Return [X, Y] of the center of cell containing provided text 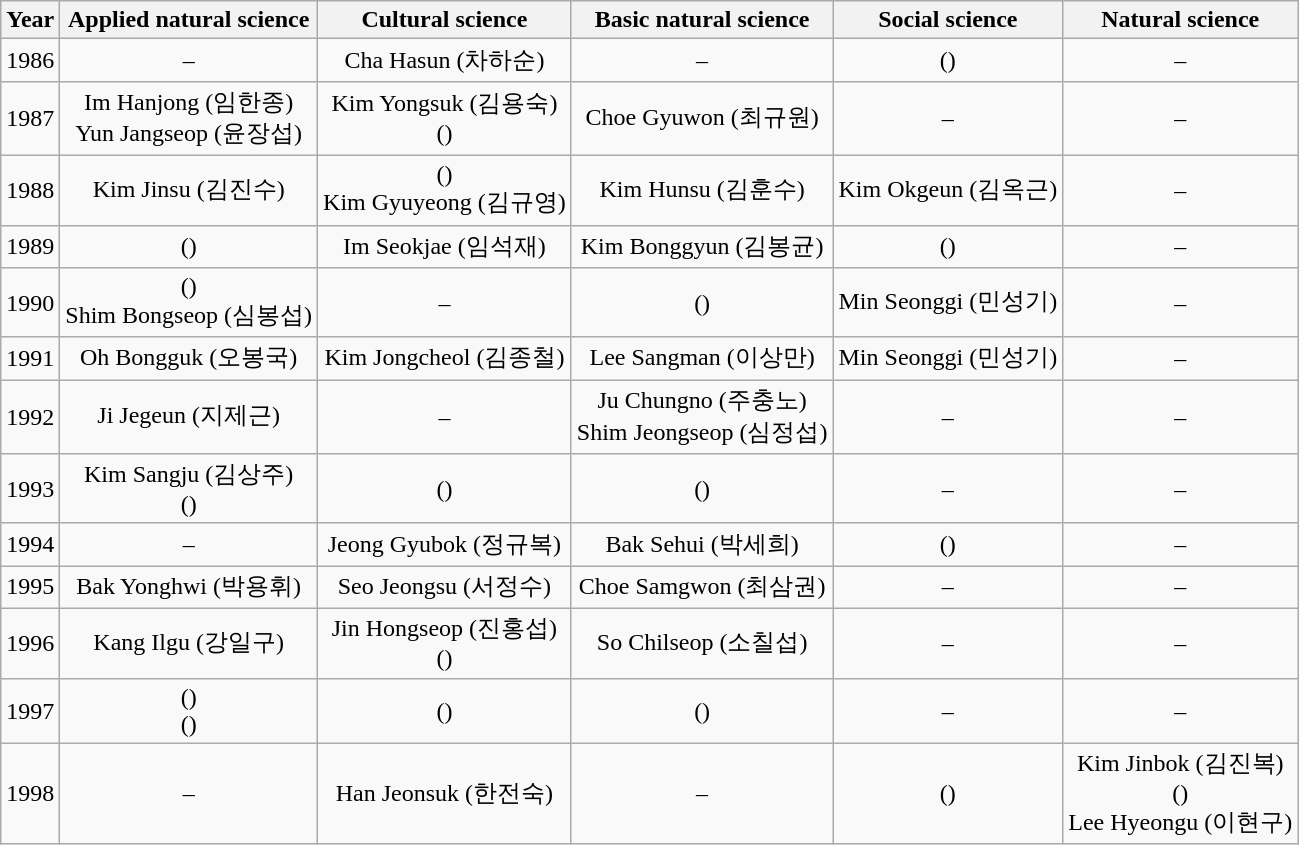
Bak Sehui (박세희) [702, 544]
Kim Yongsuk (김용숙) () [445, 118]
Kim Sangju (김상주) () [189, 489]
Kim Jinbok (김진복) ()Lee Hyeongu (이현구) [1180, 794]
Lee Sangman (이상만) [702, 358]
Cultural science [445, 20]
()Kim Gyuyeong (김규영) [445, 190]
Ju Chungno (주충노)Shim Jeongseop (심정섭) [702, 417]
Kim Jinsu (김진수) [189, 190]
() () [189, 710]
1990 [30, 303]
Kim Jongcheol (김종철) [445, 358]
1987 [30, 118]
Social science [948, 20]
Kang Ilgu (강일구) [189, 643]
1988 [30, 190]
Im Seokjae (임석재) [445, 246]
1993 [30, 489]
Choe Samgwon (최삼권) [702, 588]
Jin Hongseop (진홍섭) () [445, 643]
Seo Jeongsu (서정수) [445, 588]
Applied natural science [189, 20]
()Shim Bongseop (심봉섭) [189, 303]
Im Hanjong (임한종)Yun Jangseop (윤장섭) [189, 118]
Oh Bongguk (오봉국) [189, 358]
1998 [30, 794]
Year [30, 20]
1991 [30, 358]
Cha Hasun (차하순) [445, 60]
Kim Hunsu (김훈수) [702, 190]
Choe Gyuwon (최규원) [702, 118]
Ji Jegeun (지제근) [189, 417]
1989 [30, 246]
Basic natural science [702, 20]
Bak Yonghwi (박용휘) [189, 588]
1995 [30, 588]
Jeong Gyubok (정규복) [445, 544]
1997 [30, 710]
So Chilseop (소칠섭) [702, 643]
1994 [30, 544]
Kim Bonggyun (김봉균) [702, 246]
Natural science [1180, 20]
Kim Okgeun (김옥근) [948, 190]
1992 [30, 417]
1996 [30, 643]
1986 [30, 60]
Han Jeonsuk (한전숙) [445, 794]
